Determine the [X, Y] coordinate at the center of the cell enclosing the given text.  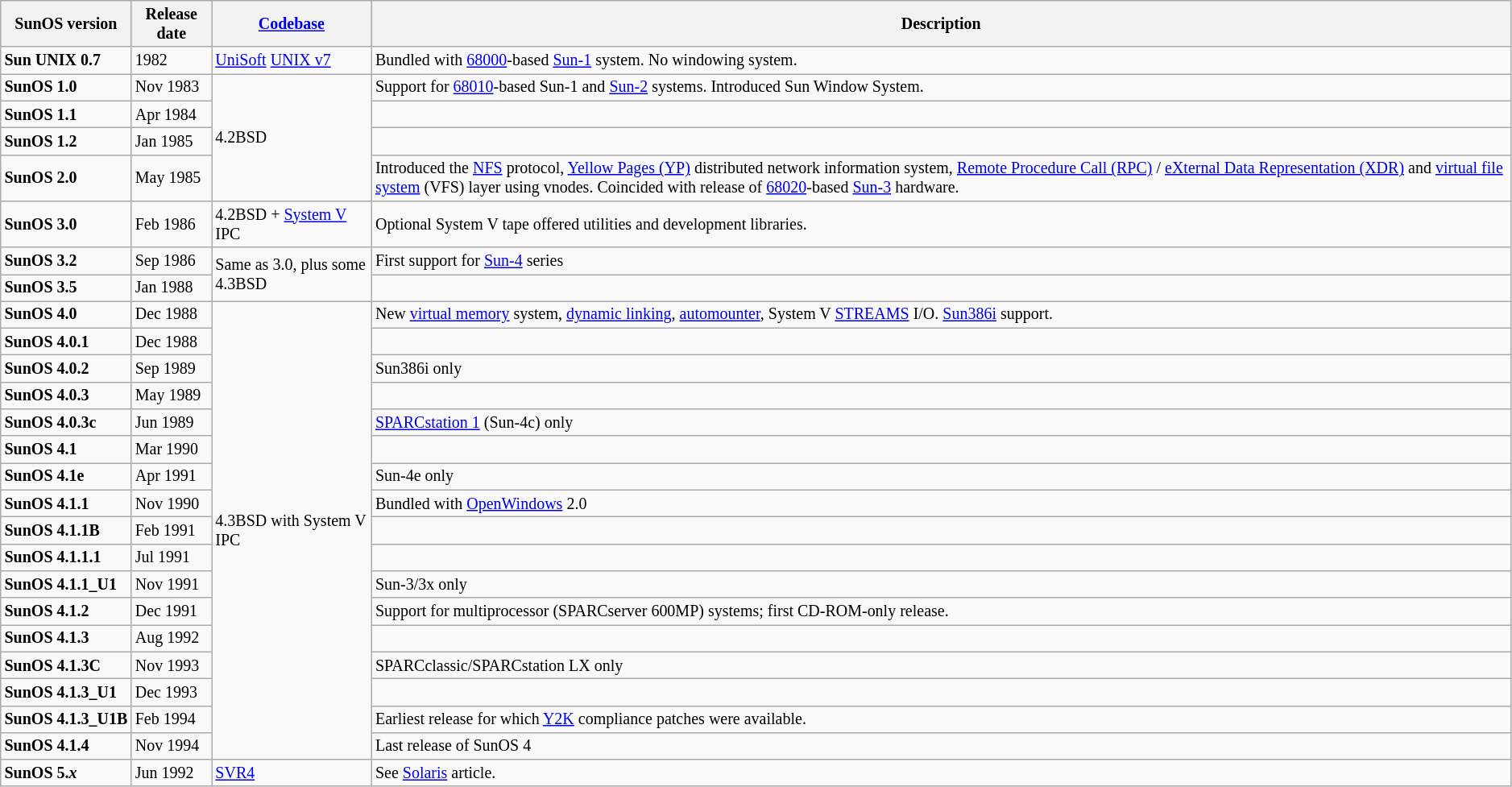
Nov 1983 [172, 87]
Jan 1985 [172, 142]
Sun-4e only [941, 477]
SunOS 4.1.3C [66, 665]
Apr 1984 [172, 114]
May 1985 [172, 177]
SunOS 4.0.3c [66, 422]
New virtual memory system, dynamic linking, automounter, System V STREAMS I/O. Sun386i support. [941, 314]
SunOS 2.0 [66, 177]
Nov 1993 [172, 665]
Nov 1991 [172, 585]
Mar 1990 [172, 449]
4.2BSD [292, 138]
SunOS 1.2 [66, 142]
Release date [172, 24]
SunOS 4.1.4 [66, 746]
Nov 1994 [172, 746]
SunOS 4.0.3 [66, 396]
Last release of SunOS 4 [941, 746]
SunOS 1.1 [66, 114]
UniSoft UNIX v7 [292, 61]
SunOS 4.1.1_U1 [66, 585]
SunOS 3.5 [66, 288]
Nov 1990 [172, 504]
May 1989 [172, 396]
SunOS 1.0 [66, 87]
Apr 1991 [172, 477]
SunOS 4.1.1 [66, 504]
SunOS 4.0 [66, 314]
Bundled with 68000-based Sun-1 system. No windowing system. [941, 61]
SunOS 4.0.1 [66, 342]
Aug 1992 [172, 638]
Jun 1989 [172, 422]
Optional System V tape offered utilities and development libraries. [941, 224]
Feb 1991 [172, 530]
Jan 1988 [172, 288]
SunOS 4.1.3_U1B [66, 719]
SunOS 4.1.3_U1 [66, 693]
See Solaris article. [941, 773]
4.3BSD with System V IPC [292, 530]
Support for multiprocessor (SPARCserver 600MP) systems; first CD-ROM-only release. [941, 611]
SunOS 4.1.3 [66, 638]
SunOS 4.1e [66, 477]
Jul 1991 [172, 557]
Jun 1992 [172, 773]
Same as 3.0, plus some 4.3BSD [292, 274]
Sun-3/3x only [941, 585]
SunOS 4.1 [66, 449]
Feb 1986 [172, 224]
SunOS 4.0.2 [66, 369]
Dec 1991 [172, 611]
Sep 1989 [172, 369]
First support for Sun-4 series [941, 261]
4.2BSD + System V IPC [292, 224]
SPARCstation 1 (Sun-4c) only [941, 422]
Bundled with OpenWindows 2.0 [941, 504]
SunOS version [66, 24]
1982 [172, 61]
SunOS 3.2 [66, 261]
SunOS 3.0 [66, 224]
Earliest release for which Y2K compliance patches were available. [941, 719]
Description [941, 24]
Feb 1994 [172, 719]
SunOS 4.1.1B [66, 530]
Sep 1986 [172, 261]
SPARCclassic/SPARCstation LX only [941, 665]
Support for 68010-based Sun-1 and Sun-2 systems. Introduced Sun Window System. [941, 87]
Sun386i only [941, 369]
SunOS 4.1.2 [66, 611]
SVR4 [292, 773]
Sun UNIX 0.7 [66, 61]
SunOS 5.x [66, 773]
Codebase [292, 24]
Dec 1993 [172, 693]
SunOS 4.1.1.1 [66, 557]
